Scan for the cell matching the given text and deliver its [X, Y] coordinate at center. 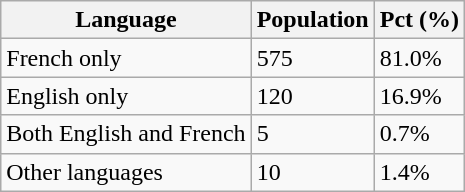
Other languages [126, 172]
16.9% [419, 96]
120 [312, 96]
5 [312, 134]
0.7% [419, 134]
Population [312, 20]
Language [126, 20]
Pct (%) [419, 20]
French only [126, 58]
10 [312, 172]
1.4% [419, 172]
575 [312, 58]
81.0% [419, 58]
Both English and French [126, 134]
English only [126, 96]
